Detect which cell encompasses the target text, then output its (X, Y) center coordinate. 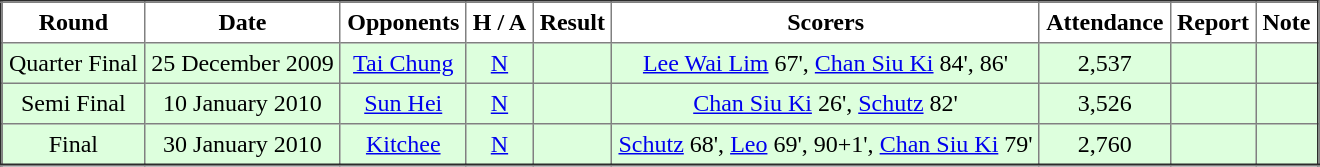
Date (242, 22)
Schutz 68', Leo 69', 90+1', Chan Siu Ki 79' (826, 144)
Kitchee (403, 144)
25 December 2009 (242, 63)
Sun Hei (403, 103)
Quarter Final (74, 63)
Lee Wai Lim 67', Chan Siu Ki 84', 86' (826, 63)
Opponents (403, 22)
2,760 (1104, 144)
Report (1212, 22)
H / A (500, 22)
3,526 (1104, 103)
Scorers (826, 22)
Tai Chung (403, 63)
Round (74, 22)
Final (74, 144)
Note (1287, 22)
Result (572, 22)
10 January 2010 (242, 103)
2,537 (1104, 63)
Attendance (1104, 22)
Semi Final (74, 103)
Chan Siu Ki 26', Schutz 82' (826, 103)
30 January 2010 (242, 144)
